Extract the [X, Y] coordinate from the center of the cell holding the provided text.  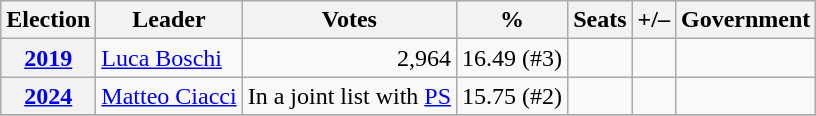
In a joint list with PS [349, 96]
Matteo Ciacci [169, 96]
2024 [48, 96]
Government [745, 20]
Luca Boschi [169, 58]
2,964 [349, 58]
Seats [600, 20]
Votes [349, 20]
% [512, 20]
+/– [654, 20]
Election [48, 20]
16.49 (#3) [512, 58]
Leader [169, 20]
15.75 (#2) [512, 96]
2019 [48, 58]
